Return the (x, y) coordinate for the center point of the cell that contains the specified text.  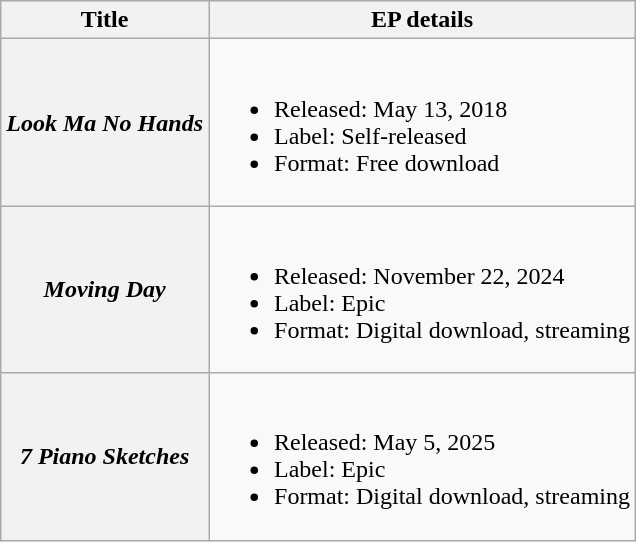
Title (105, 20)
Released: May 13, 2018Label: Self-releasedFormat: Free download (422, 122)
Look Ma No Hands (105, 122)
Moving Day (105, 290)
7 Piano Sketches (105, 456)
EP details (422, 20)
Released: November 22, 2024Label: EpicFormat: Digital download, streaming (422, 290)
Released: May 5, 2025Label: EpicFormat: Digital download, streaming (422, 456)
